Detect which cell encompasses the target text, then output its [x, y] center coordinate. 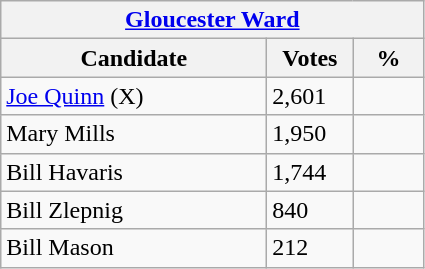
840 [310, 210]
1,744 [310, 172]
Mary Mills [134, 134]
2,601 [310, 96]
Votes [310, 58]
Bill Havaris [134, 172]
1,950 [310, 134]
Joe Quinn (X) [134, 96]
Bill Mason [134, 248]
212 [310, 248]
Bill Zlepnig [134, 210]
Gloucester Ward [212, 20]
% [388, 58]
Candidate [134, 58]
